Determine the (X, Y) coordinate at the center of the cell enclosing the given text.  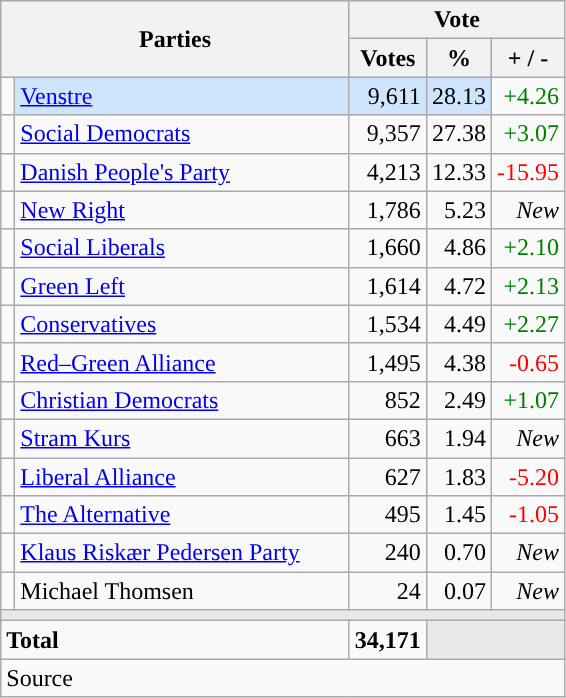
34,171 (388, 640)
+2.27 (528, 324)
1.45 (458, 515)
4,213 (388, 172)
-15.95 (528, 172)
Total (176, 640)
+3.07 (528, 134)
9,357 (388, 134)
New Right (182, 210)
1,786 (388, 210)
Michael Thomsen (182, 591)
-5.20 (528, 477)
1,660 (388, 248)
+4.26 (528, 96)
Stram Kurs (182, 438)
663 (388, 438)
Liberal Alliance (182, 477)
+1.07 (528, 400)
4.38 (458, 362)
Red–Green Alliance (182, 362)
1,534 (388, 324)
12.33 (458, 172)
9,611 (388, 96)
Klaus Riskær Pedersen Party (182, 553)
+2.13 (528, 286)
Parties (176, 39)
Green Left (182, 286)
1,495 (388, 362)
Social Democrats (182, 134)
4.72 (458, 286)
Source (283, 678)
Venstre (182, 96)
Christian Democrats (182, 400)
% (458, 58)
Conservatives (182, 324)
0.07 (458, 591)
4.86 (458, 248)
Danish People's Party (182, 172)
28.13 (458, 96)
-0.65 (528, 362)
495 (388, 515)
24 (388, 591)
-1.05 (528, 515)
0.70 (458, 553)
+ / - (528, 58)
The Alternative (182, 515)
627 (388, 477)
27.38 (458, 134)
1.83 (458, 477)
1.94 (458, 438)
Social Liberals (182, 248)
1,614 (388, 286)
2.49 (458, 400)
+2.10 (528, 248)
Votes (388, 58)
240 (388, 553)
Vote (456, 20)
5.23 (458, 210)
4.49 (458, 324)
852 (388, 400)
